Locate the cell with the specified text and output its (X, Y) center coordinate. 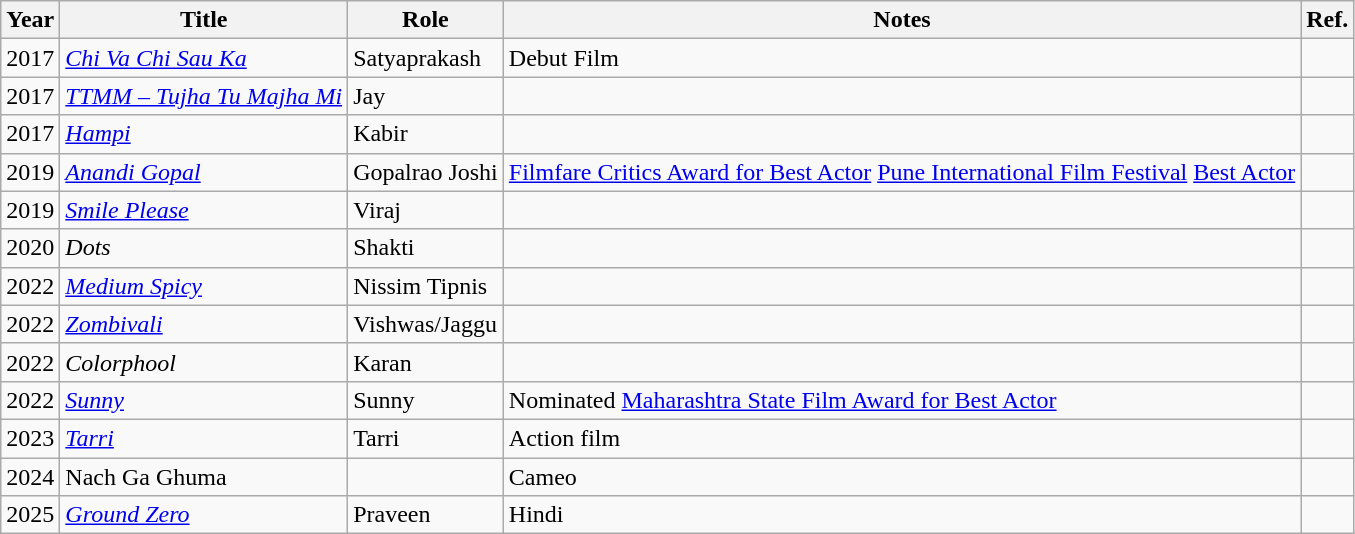
Year (30, 20)
Notes (902, 20)
Ref. (1328, 20)
Title (204, 20)
Hampi (204, 134)
Cameo (902, 477)
2020 (30, 248)
Dots (204, 248)
2025 (30, 515)
Nominated Maharashtra State Film Award for Best Actor (902, 400)
Action film (902, 438)
Ground Zero (204, 515)
2023 (30, 438)
Hindi (902, 515)
Debut Film (902, 58)
Vishwas/Jaggu (426, 324)
Kabir (426, 134)
Medium Spicy (204, 286)
Zombivali (204, 324)
Viraj (426, 210)
Jay (426, 96)
Nissim Tipnis (426, 286)
Filmfare Critics Award for Best Actor Pune International Film Festival Best Actor (902, 172)
Gopalrao Joshi (426, 172)
Praveen (426, 515)
Anandi Gopal (204, 172)
Smile Please (204, 210)
Shakti (426, 248)
Chi Va Chi Sau Ka (204, 58)
Satyaprakash (426, 58)
Role (426, 20)
TTMM – Tujha Tu Majha Mi (204, 96)
Karan (426, 362)
2024 (30, 477)
Nach Ga Ghuma (204, 477)
Colorphool (204, 362)
